Return [x, y] of the center of cell containing provided text 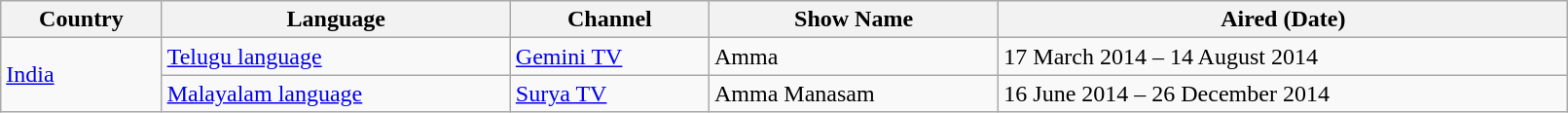
Country [82, 19]
Amma Manasam [853, 94]
Telugu language [336, 56]
16 June 2014 – 26 December 2014 [1283, 94]
Amma [853, 56]
Aired (Date) [1283, 19]
Surya TV [609, 94]
Channel [609, 19]
Show Name [853, 19]
17 March 2014 – 14 August 2014 [1283, 56]
Gemini TV [609, 56]
Malayalam language [336, 94]
India [82, 75]
Language [336, 19]
